Provide the (X, Y) coordinate of the cell's center where the given text is located.  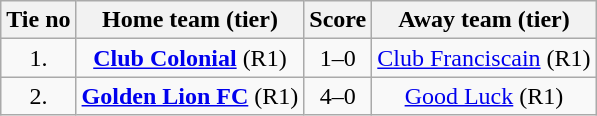
Club Franciscain (R1) (484, 58)
1–0 (338, 58)
Score (338, 20)
Away team (tier) (484, 20)
Home team (tier) (190, 20)
Tie no (38, 20)
4–0 (338, 96)
Golden Lion FC (R1) (190, 96)
Good Luck (R1) (484, 96)
1. (38, 58)
Club Colonial (R1) (190, 58)
2. (38, 96)
